Identify which cell holds the provided text, then report its [X, Y] central coordinate. 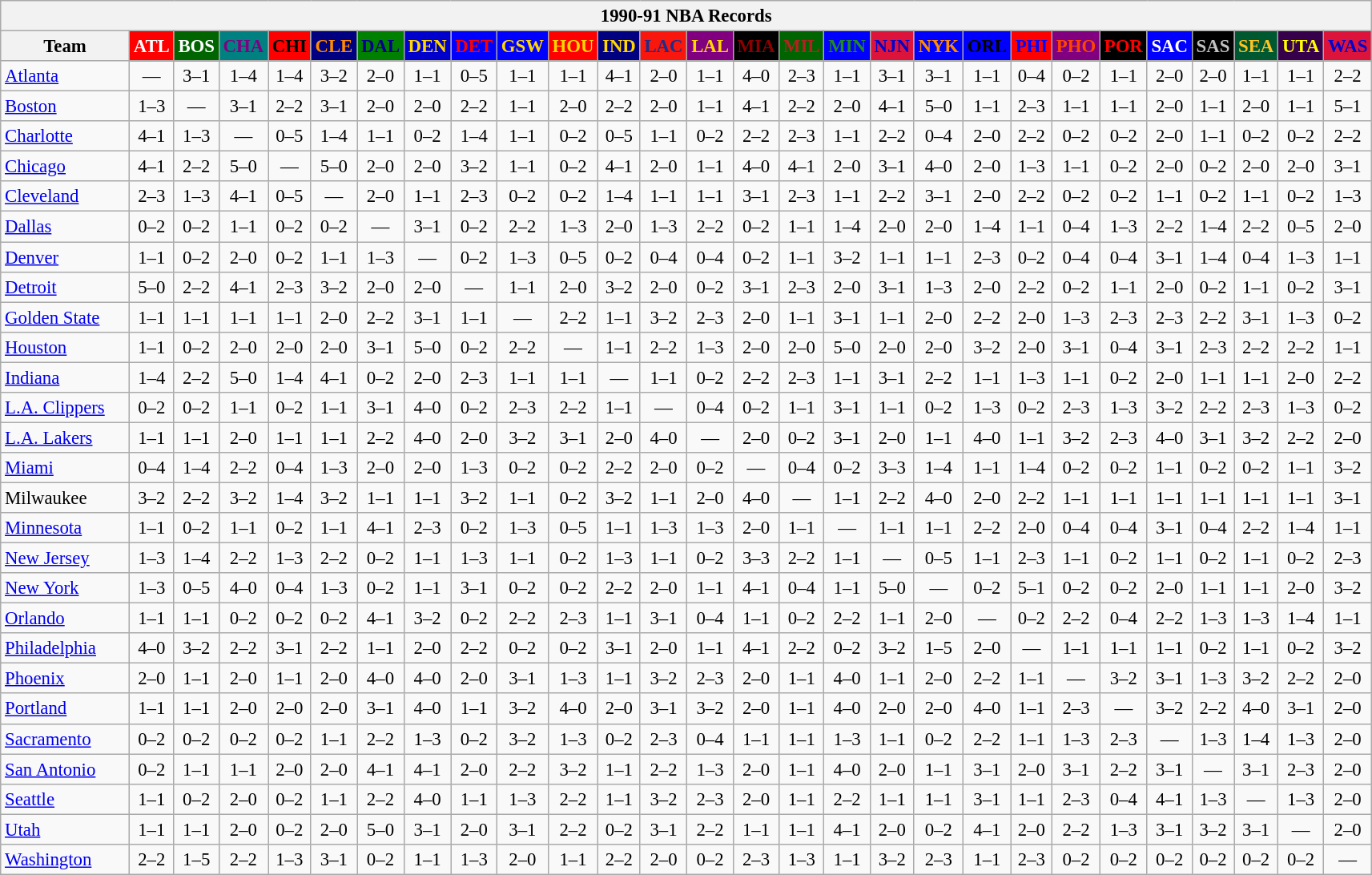
UTA [1301, 46]
Detroit [66, 287]
Portland [66, 709]
Seattle [66, 799]
Utah [66, 829]
Orlando [66, 619]
CHI [289, 46]
PHI [1032, 46]
1990-91 NBA Records [686, 16]
Charlotte [66, 136]
Golden State [66, 317]
Dallas [66, 227]
MIL [802, 46]
New Jersey [66, 558]
ATL [151, 46]
L.A. Lakers [66, 437]
SEA [1256, 46]
Washington [66, 860]
Boston [66, 107]
Cleveland [66, 196]
Houston [66, 347]
WAS [1348, 46]
L.A. Clippers [66, 408]
IND [619, 46]
SAC [1169, 46]
Atlanta [66, 76]
Denver [66, 257]
San Antonio [66, 769]
Chicago [66, 167]
GSW [522, 46]
CLE [333, 46]
MIA [756, 46]
SAS [1213, 46]
LAC [663, 46]
New York [66, 588]
POR [1123, 46]
BOS [196, 46]
Milwaukee [66, 498]
CHA [243, 46]
Team [66, 46]
NYK [939, 46]
PHO [1076, 46]
NJN [892, 46]
LAL [710, 46]
HOU [573, 46]
Miami [66, 468]
DET [474, 46]
ORL [987, 46]
Indiana [66, 377]
DAL [381, 46]
Minnesota [66, 528]
MIN [847, 46]
Sacramento [66, 739]
DEN [428, 46]
Philadelphia [66, 648]
Phoenix [66, 679]
